For the text-containing cell, return its midpoint in (X, Y) coordinate format. 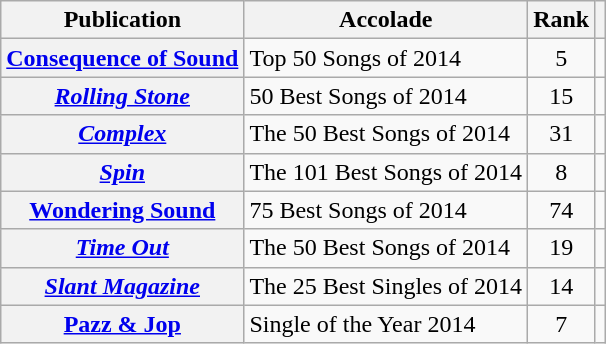
31 (562, 134)
8 (562, 172)
Single of the Year 2014 (386, 324)
15 (562, 96)
Slant Magazine (122, 286)
14 (562, 286)
Wondering Sound (122, 210)
Rolling Stone (122, 96)
74 (562, 210)
7 (562, 324)
Rank (562, 20)
19 (562, 248)
50 Best Songs of 2014 (386, 96)
Spin (122, 172)
Time Out (122, 248)
Accolade (386, 20)
The 25 Best Singles of 2014 (386, 286)
Top 50 Songs of 2014 (386, 58)
75 Best Songs of 2014 (386, 210)
The 101 Best Songs of 2014 (386, 172)
Publication (122, 20)
Consequence of Sound (122, 58)
5 (562, 58)
Pazz & Jop (122, 324)
Complex (122, 134)
